Provide the (x, y) coordinate of the cell's center where the given text is located.  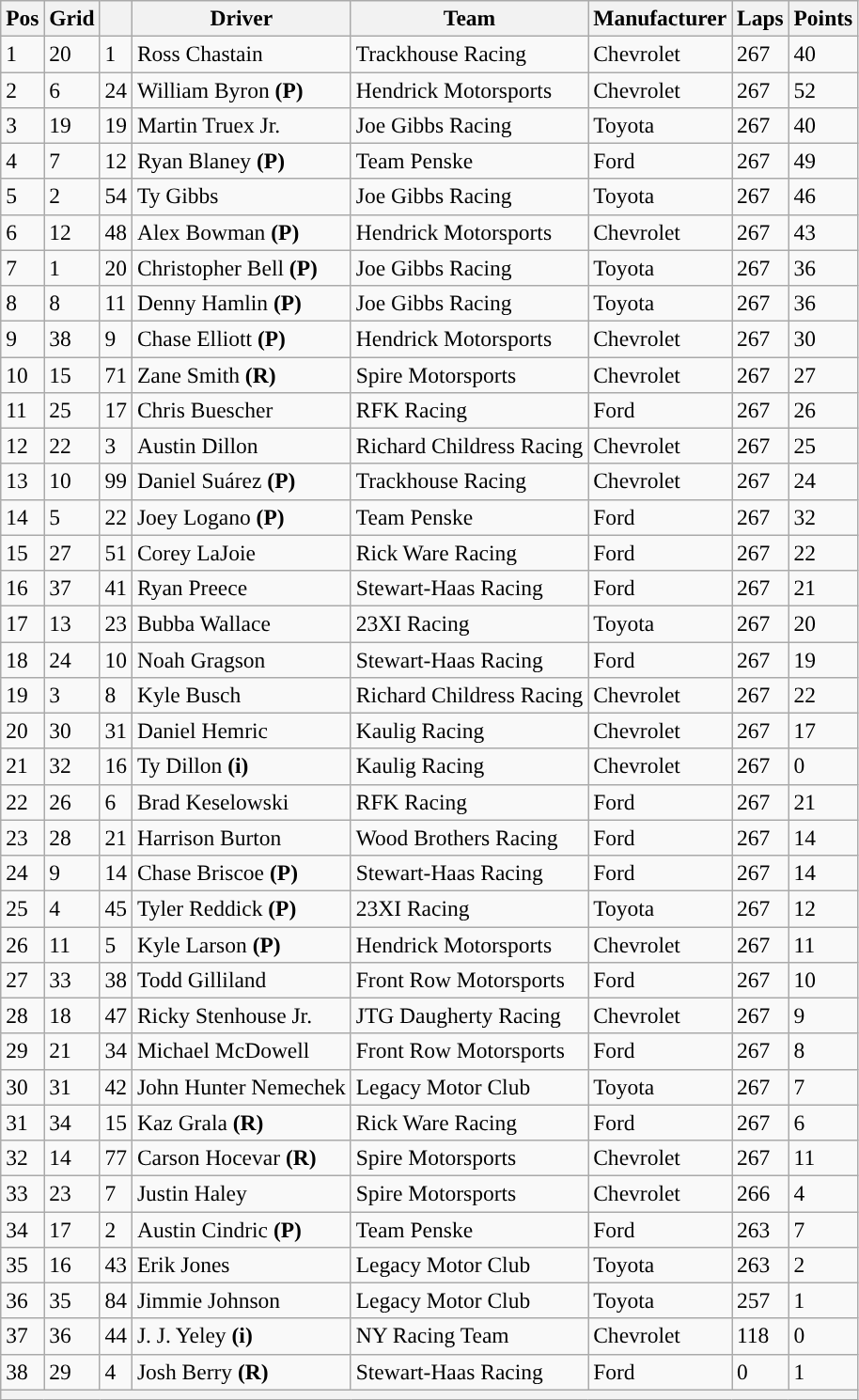
Harrison Burton (241, 838)
Grid (71, 18)
John Hunter Nemechek (241, 1087)
Points (823, 18)
Tyler Reddick (P) (241, 908)
Josh Berry (R) (241, 1372)
Christopher Bell (P) (241, 268)
77 (116, 1157)
NY Racing Team (469, 1336)
Noah Gragson (241, 659)
49 (823, 161)
Laps (761, 18)
Kyle Larson (P) (241, 944)
Ricky Stenhouse Jr. (241, 1015)
Brad Keselowski (241, 802)
Corey LaJoie (241, 553)
Ross Chastain (241, 54)
42 (116, 1087)
Chris Buescher (241, 410)
Alex Bowman (P) (241, 232)
54 (116, 197)
Ryan Preece (241, 588)
Bubba Wallace (241, 623)
Austin Cindric (P) (241, 1229)
Chase Elliott (P) (241, 338)
84 (116, 1300)
JTG Daugherty Racing (469, 1015)
Daniel Suárez (P) (241, 481)
45 (116, 908)
51 (116, 553)
48 (116, 232)
118 (761, 1336)
71 (116, 374)
266 (761, 1193)
Ty Dillon (i) (241, 766)
J. J. Yeley (i) (241, 1336)
Todd Gilliland (241, 980)
99 (116, 481)
Chase Briscoe (P) (241, 873)
41 (116, 588)
257 (761, 1300)
Driver (241, 18)
Pos (23, 18)
Manufacturer (660, 18)
Daniel Hemric (241, 731)
Ty Gibbs (241, 197)
52 (823, 89)
Denny Hamlin (P) (241, 303)
44 (116, 1336)
William Byron (P) (241, 89)
Team (469, 18)
Joey Logano (P) (241, 517)
Kaz Grala (R) (241, 1123)
Austin Dillon (241, 446)
Kyle Busch (241, 695)
Erik Jones (241, 1265)
Wood Brothers Racing (469, 838)
Justin Haley (241, 1193)
Ryan Blaney (P) (241, 161)
47 (116, 1015)
Zane Smith (R) (241, 374)
Carson Hocevar (R) (241, 1157)
Jimmie Johnson (241, 1300)
Michael McDowell (241, 1051)
46 (823, 197)
Martin Truex Jr. (241, 125)
